Pinpoint the cell where the given text exists, returning its [X, Y] midpoint coordinate. 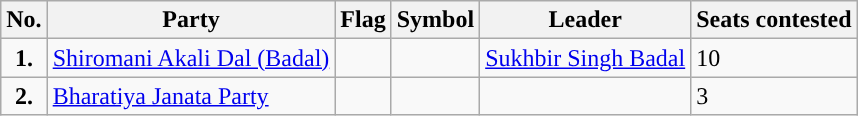
10 [774, 58]
Seats contested [774, 20]
Party [191, 20]
Bharatiya Janata Party [191, 96]
No. [24, 20]
1. [24, 58]
Leader [586, 20]
3 [774, 96]
Shiromani Akali Dal (Badal) [191, 58]
2. [24, 96]
Sukhbir Singh Badal [586, 58]
Symbol [435, 20]
Flag [363, 20]
